Extract the [x, y] coordinate from the center of the cell holding the provided text.  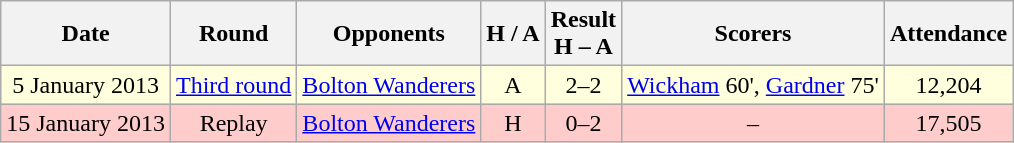
H [513, 123]
H / A [513, 34]
Attendance [948, 34]
2–2 [583, 85]
Date [86, 34]
Third round [233, 85]
15 January 2013 [86, 123]
12,204 [948, 85]
– [754, 123]
0–2 [583, 123]
5 January 2013 [86, 85]
A [513, 85]
Wickham 60', Gardner 75' [754, 85]
Round [233, 34]
17,505 [948, 123]
Replay [233, 123]
Scorers [754, 34]
ResultH – A [583, 34]
Opponents [389, 34]
